For the text-containing cell, return its midpoint in [X, Y] coordinate format. 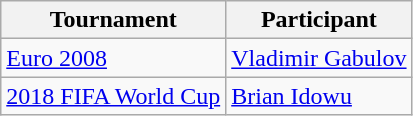
Euro 2008 [114, 58]
Participant [319, 20]
2018 FIFA World Cup [114, 96]
Tournament [114, 20]
Brian Idowu [319, 96]
Vladimir Gabulov [319, 58]
